Scan for the cell matching the given text and deliver its [X, Y] coordinate at center. 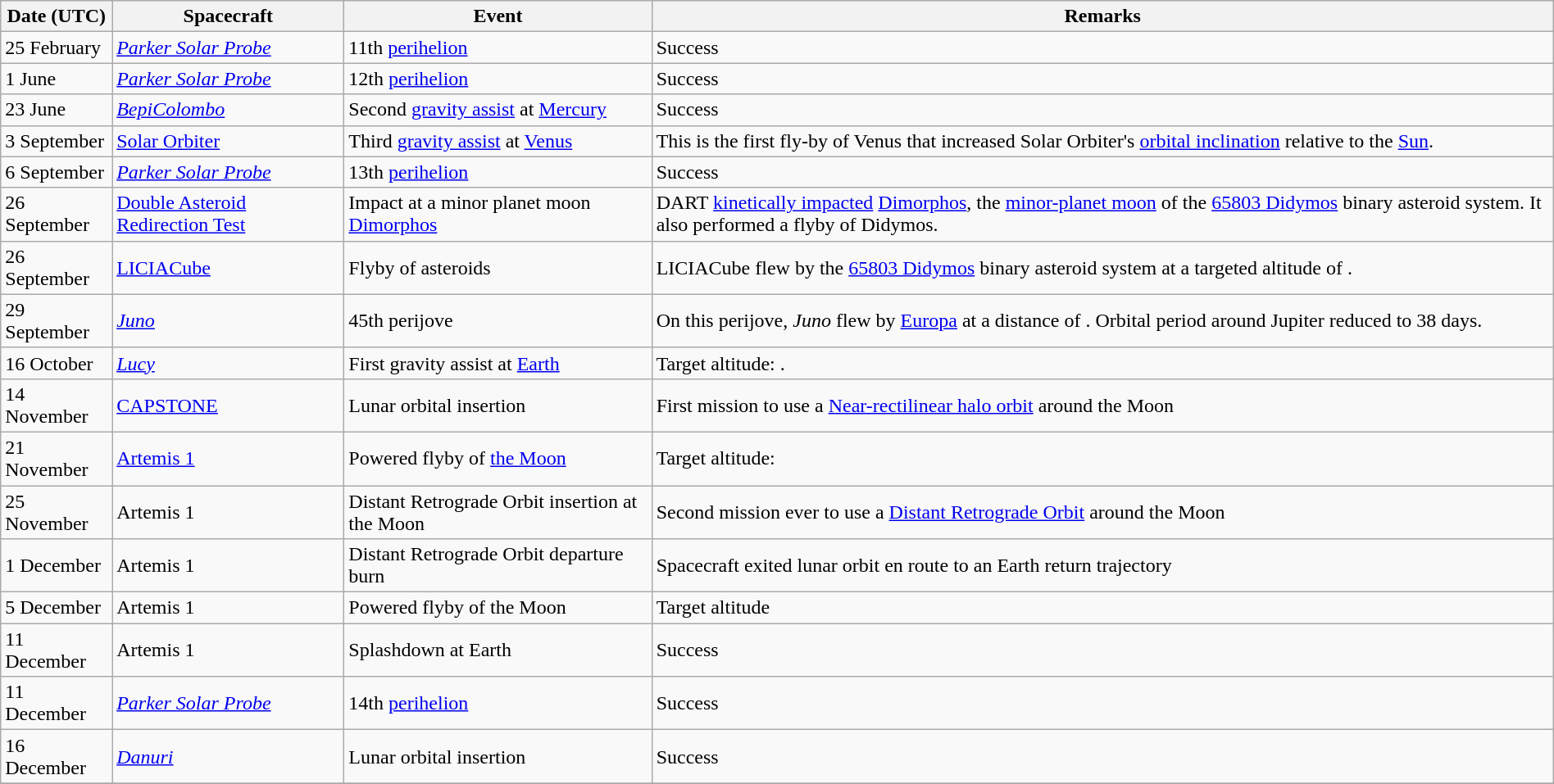
Remarks [1102, 16]
25 November [57, 511]
16 October [57, 363]
16 December [57, 757]
Danuri [228, 757]
6 September [57, 172]
Distant Retrograde Orbit insertion at the Moon [498, 511]
Lucy [228, 363]
Distant Retrograde Orbit departure burn [498, 565]
21 November [57, 459]
Target altitude [1102, 608]
25 February [57, 48]
Date (UTC) [57, 16]
First gravity assist at Earth [498, 363]
5 December [57, 608]
Spacecraft [228, 16]
LICIACube flew by the 65803 Didymos binary asteroid system at a targeted altitude of . [1102, 267]
Double Asteroid Redirection Test [228, 215]
Second gravity assist at Mercury [498, 110]
Solar Orbiter [228, 141]
Flyby of asteroids [498, 267]
12th perihelion [498, 79]
1 June [57, 79]
First mission to use a Near-rectilinear halo orbit around the Moon [1102, 405]
23 June [57, 110]
45th perijove [498, 321]
On this perijove, Juno flew by Europa at a distance of . Orbital period around Jupiter reduced to 38 days. [1102, 321]
Target altitude: [1102, 459]
Target altitude: . [1102, 363]
This is the first fly-by of Venus that increased Solar Orbiter's orbital inclination relative to the Sun. [1102, 141]
BepiColombo [228, 110]
DART kinetically impacted Dimorphos, the minor-planet moon of the 65803 Didymos binary asteroid system. It also performed a flyby of Didymos. [1102, 215]
Second mission ever to use a Distant Retrograde Orbit around the Moon [1102, 511]
Event [498, 16]
1 December [57, 565]
14th perihelion [498, 703]
Spacecraft exited lunar orbit en route to an Earth return trajectory [1102, 565]
29 September [57, 321]
11th perihelion [498, 48]
Impact at a minor planet moon Dimorphos [498, 215]
CAPSTONE [228, 405]
Third gravity assist at Venus [498, 141]
14 November [57, 405]
LICIACube [228, 267]
13th perihelion [498, 172]
Splashdown at Earth [498, 650]
3 September [57, 141]
Juno [228, 321]
